Find where the given text appears and provide that cell's center as (x, y) coordinate. 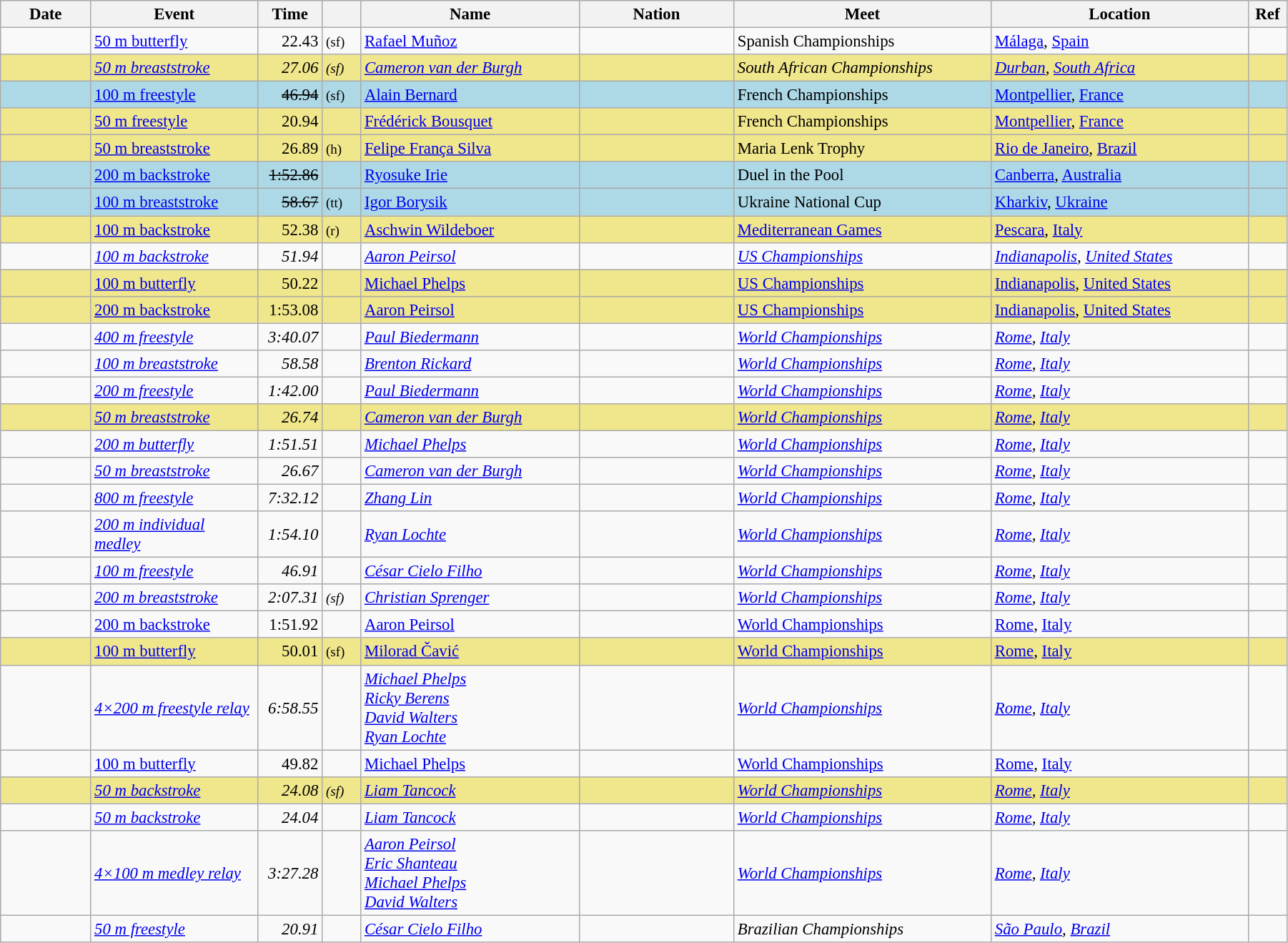
1:52.86 (290, 175)
200 m freestyle (174, 390)
Ryan Lochte (470, 535)
22.43 (290, 41)
Alain Bernard (470, 95)
Kharkiv, Ukraine (1119, 202)
1:53.08 (290, 310)
7:32.12 (290, 498)
Maria Lenk Trophy (863, 149)
Felipe França Silva (470, 149)
46.94 (290, 95)
Brenton Rickard (470, 364)
200 m butterfly (174, 444)
50.22 (290, 283)
Location (1119, 14)
Ref (1267, 14)
Zhang Lin (470, 498)
52.38 (290, 229)
3:27.28 (290, 874)
24.04 (290, 817)
20.91 (290, 929)
Mediterranean Games (863, 229)
4×100 m medley relay (174, 874)
200 m breaststroke (174, 598)
Event (174, 14)
20.94 (290, 122)
Pescara, Italy (1119, 229)
49.82 (290, 764)
1:42.00 (290, 390)
26.74 (290, 418)
800 m freestyle (174, 498)
(r) (342, 229)
200 m individual medley (174, 535)
Canberra, Australia (1119, 175)
Aschwin Wildeboer (470, 229)
58.67 (290, 202)
Rafael Muñoz (470, 41)
Aaron PeirsolEric ShanteauMichael PhelpsDavid Walters (470, 874)
50 m butterfly (174, 41)
Ryosuke Irie (470, 175)
Durban, South Africa (1119, 68)
Duel in the Pool (863, 175)
Brazilian Championships (863, 929)
24.08 (290, 790)
51.94 (290, 256)
50.01 (290, 652)
1:51.51 (290, 444)
4×200 m freestyle relay (174, 708)
26.67 (290, 471)
Milorad Čavić (470, 652)
6:58.55 (290, 708)
3:40.07 (290, 337)
27.06 (290, 68)
Málaga, Spain (1119, 41)
Meet (863, 14)
Michael PhelpsRicky BerensDavid WaltersRyan Lochte (470, 708)
Christian Sprenger (470, 598)
1:51.92 (290, 625)
2:07.31 (290, 598)
Ukraine National Cup (863, 202)
Nation (657, 14)
South African Championships (863, 68)
Time (290, 14)
46.91 (290, 571)
Frédérick Bousquet (470, 122)
400 m freestyle (174, 337)
Rio de Janeiro, Brazil (1119, 149)
Spanish Championships (863, 41)
(h) (342, 149)
1:54.10 (290, 535)
São Paulo, Brazil (1119, 929)
Igor Borysik (470, 202)
(tt) (342, 202)
Date (46, 14)
Name (470, 14)
26.89 (290, 149)
58.58 (290, 364)
